Provide the (x, y) coordinate of the cell's center where the given text is located.  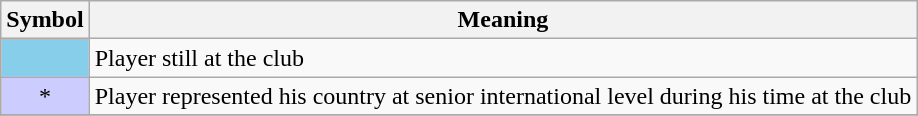
Player still at the club (502, 58)
Player represented his country at senior international level during his time at the club (502, 96)
Meaning (502, 20)
Symbol (45, 20)
* (45, 96)
